From the cell containing the given text, extract its center point as (X, Y) coordinate. 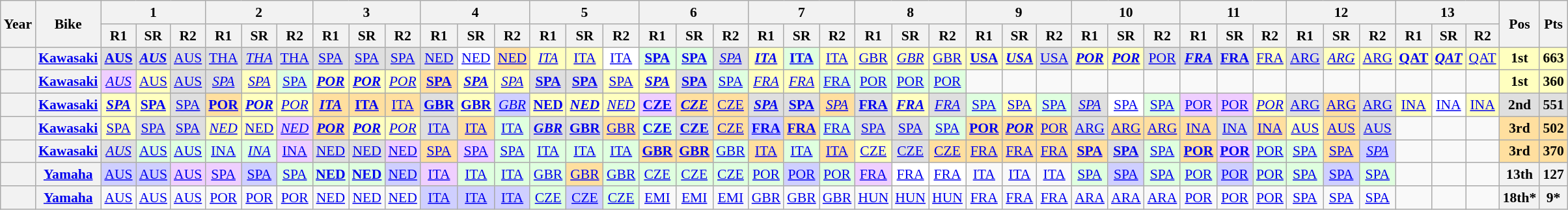
663 (1553, 59)
9 (1019, 12)
8 (910, 12)
1 (153, 12)
4 (475, 12)
13th (1520, 175)
551 (1553, 105)
Bike (68, 23)
11 (1233, 12)
3 (366, 12)
2nd (1520, 105)
502 (1553, 128)
Pts (1553, 23)
360 (1553, 82)
10 (1126, 12)
9* (1553, 198)
13 (1448, 12)
2 (259, 12)
7 (802, 12)
Year (18, 23)
Pos (1520, 23)
370 (1553, 151)
5 (585, 12)
6 (693, 12)
12 (1341, 12)
18th* (1520, 198)
127 (1553, 175)
